Scan for the cell matching the given text and deliver its (X, Y) coordinate at center. 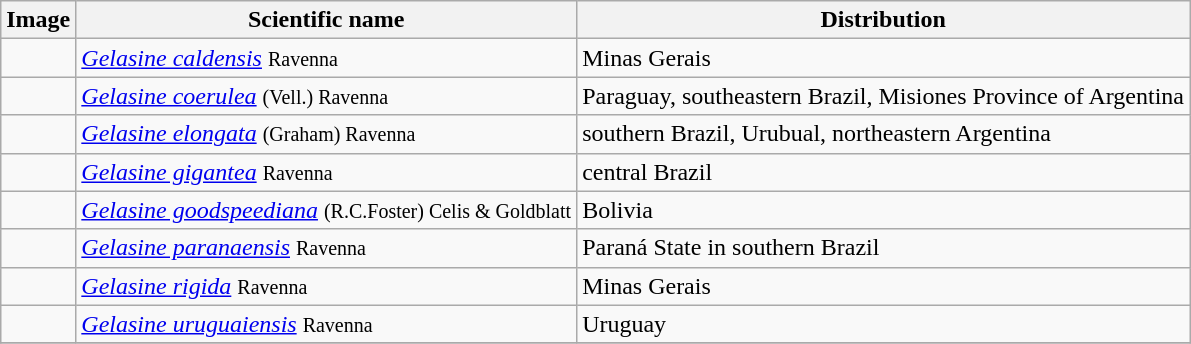
Gelasine elongata (Graham) Ravenna (326, 134)
Scientific name (326, 20)
Image (38, 20)
Uruguay (884, 324)
Gelasine caldensis Ravenna (326, 58)
Distribution (884, 20)
Paraguay, southeastern Brazil, Misiones Province of Argentina (884, 96)
Paraná State in southern Brazil (884, 248)
Gelasine gigantea Ravenna (326, 172)
Gelasine paranaensis Ravenna (326, 248)
Gelasine coerulea (Vell.) Ravenna (326, 96)
Gelasine uruguaiensis Ravenna (326, 324)
Bolivia (884, 210)
Gelasine rigida Ravenna (326, 286)
Gelasine goodspeediana (R.C.Foster) Celis & Goldblatt (326, 210)
southern Brazil, Urubual, northeastern Argentina (884, 134)
central Brazil (884, 172)
